Extract the [X, Y] coordinate from the center of the cell holding the provided text.  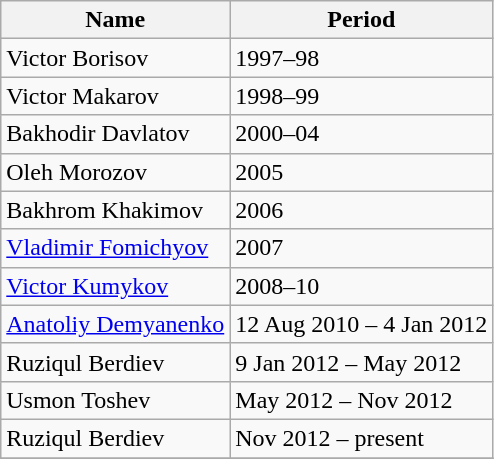
Victor Borisov [116, 58]
Anatoliy Demyanenko [116, 324]
2008–10 [362, 286]
2007 [362, 248]
Bakhodir Davlatov [116, 134]
Nov 2012 – present [362, 438]
12 Aug 2010 – 4 Jan 2012 [362, 324]
May 2012 – Nov 2012 [362, 400]
9 Jan 2012 – May 2012 [362, 362]
Period [362, 20]
2005 [362, 172]
Bakhrom Khakimov [116, 210]
2006 [362, 210]
Victor Kumykov [116, 286]
Name [116, 20]
Usmon Toshev [116, 400]
2000–04 [362, 134]
1997–98 [362, 58]
Victor Makarov [116, 96]
Oleh Morozov [116, 172]
Vladimir Fomichyov [116, 248]
1998–99 [362, 96]
